Locate the cell with the specified text and output its (X, Y) center coordinate. 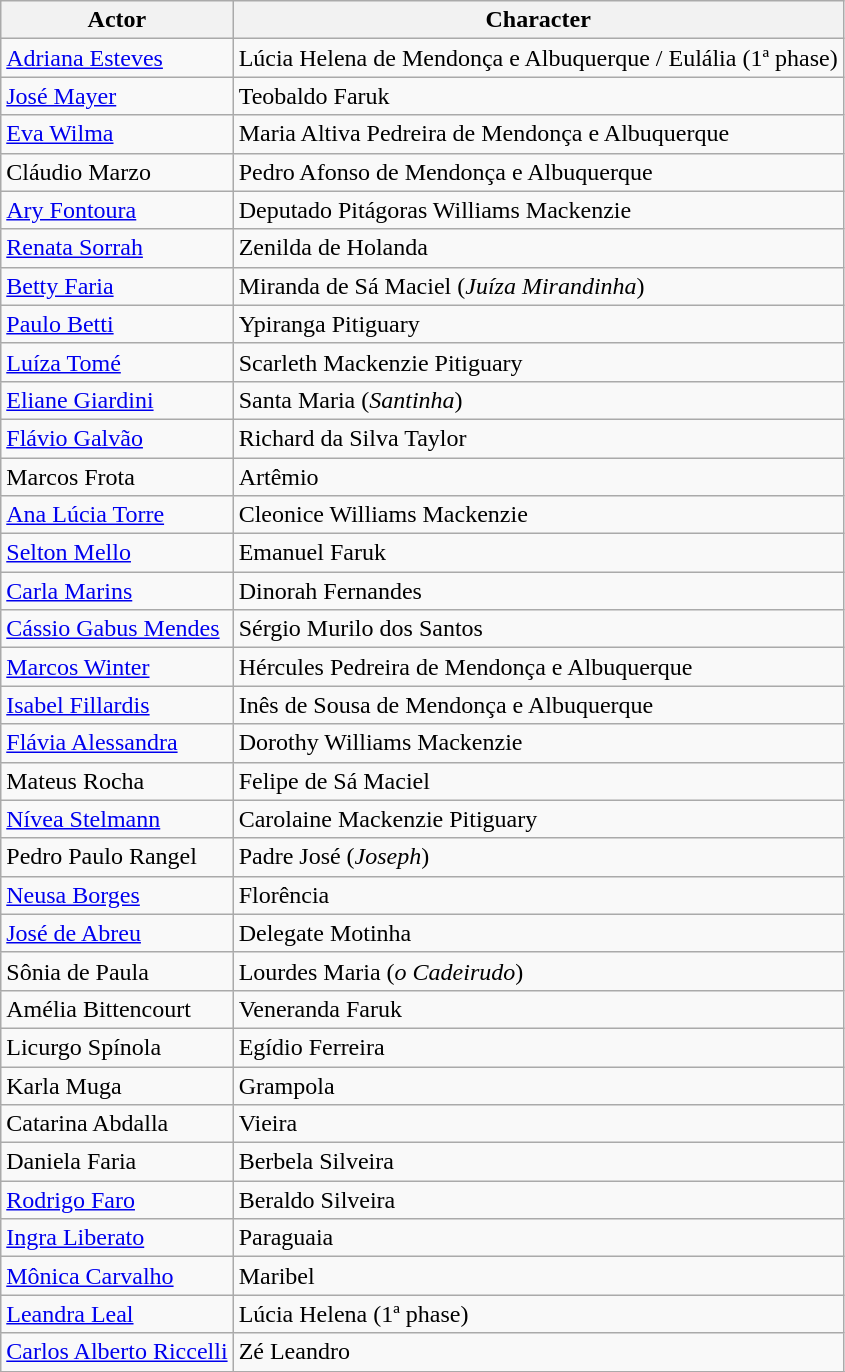
Amélia Bittencourt (117, 1009)
Lúcia Helena de Mendonça e Albuquerque / Eulália (1ª phase) (538, 58)
José de Abreu (117, 933)
Renata Sorrah (117, 248)
Ingra Liberato (117, 1238)
Cássio Gabus Mendes (117, 629)
Deputado Pitágoras Williams Mackenzie (538, 210)
Mateus Rocha (117, 781)
Beraldo Silveira (538, 1200)
Inês de Sousa de Mendonça e Albuquerque (538, 705)
Zenilda de Holanda (538, 248)
Character (538, 20)
Padre José (Joseph) (538, 857)
José Mayer (117, 96)
Flávia Alessandra (117, 743)
Dinorah Fernandes (538, 591)
Felipe de Sá Maciel (538, 781)
Berbela Silveira (538, 1162)
Dorothy Williams Mackenzie (538, 743)
Selton Mello (117, 553)
Adriana Esteves (117, 58)
Daniela Faria (117, 1162)
Carla Marins (117, 591)
Karla Muga (117, 1085)
Hércules Pedreira de Mendonça e Albuquerque (538, 667)
Miranda de Sá Maciel (Juíza Mirandinha) (538, 286)
Veneranda Faruk (538, 1009)
Carlos Alberto Riccelli (117, 1352)
Paulo Betti (117, 324)
Florência (538, 895)
Pedro Afonso de Mendonça e Albuquerque (538, 172)
Nívea Stelmann (117, 819)
Cleonice Williams Mackenzie (538, 515)
Flávio Galvão (117, 438)
Isabel Fillardis (117, 705)
Rodrigo Faro (117, 1200)
Lourdes Maria (o Cadeirudo) (538, 971)
Betty Faria (117, 286)
Vieira (538, 1124)
Luíza Tomé (117, 362)
Teobaldo Faruk (538, 96)
Emanuel Faruk (538, 553)
Licurgo Spínola (117, 1047)
Lúcia Helena (1ª phase) (538, 1314)
Egídio Ferreira (538, 1047)
Artêmio (538, 477)
Ary Fontoura (117, 210)
Mônica Carvalho (117, 1276)
Leandra Leal (117, 1314)
Carolaine Mackenzie Pitiguary (538, 819)
Marcos Winter (117, 667)
Maria Altiva Pedreira de Mendonça e Albuquerque (538, 134)
Maribel (538, 1276)
Scarleth Mackenzie Pitiguary (538, 362)
Ana Lúcia Torre (117, 515)
Actor (117, 20)
Zé Leandro (538, 1352)
Cláudio Marzo (117, 172)
Ypiranga Pitiguary (538, 324)
Pedro Paulo Rangel (117, 857)
Paraguaia (538, 1238)
Sérgio Murilo dos Santos (538, 629)
Catarina Abdalla (117, 1124)
Eva Wilma (117, 134)
Delegate Motinha (538, 933)
Richard da Silva Taylor (538, 438)
Sônia de Paula (117, 971)
Marcos Frota (117, 477)
Grampola (538, 1085)
Eliane Giardini (117, 400)
Neusa Borges (117, 895)
Santa Maria (Santinha) (538, 400)
